For the text-containing cell, return its midpoint in [x, y] coordinate format. 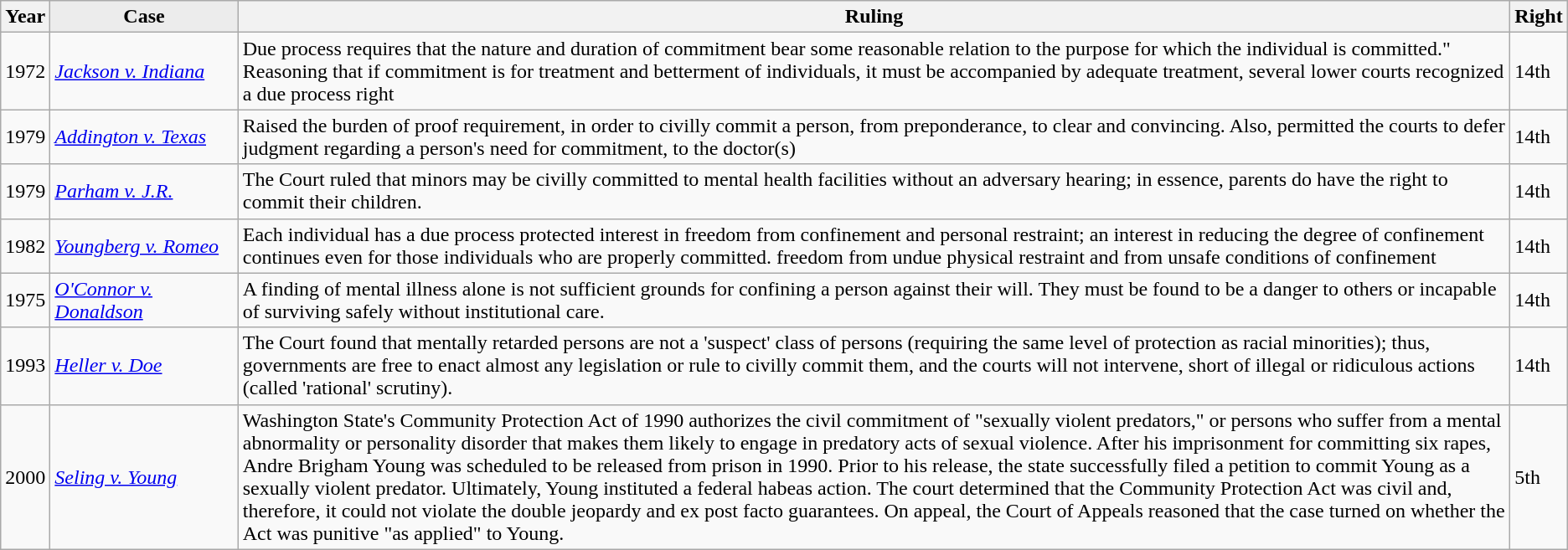
Youngberg v. Romeo [144, 246]
5th [1539, 477]
Right [1539, 17]
1972 [25, 71]
Year [25, 17]
2000 [25, 477]
Case [144, 17]
Seling v. Young [144, 477]
Heller v. Doe [144, 366]
1982 [25, 246]
1975 [25, 300]
Jackson v. Indiana [144, 71]
Parham v. J.R. [144, 191]
O'Connor v. Donaldson [144, 300]
Addington v. Texas [144, 137]
Ruling [874, 17]
1993 [25, 366]
